Extract the (x, y) coordinate from the center of the cell holding the provided text.  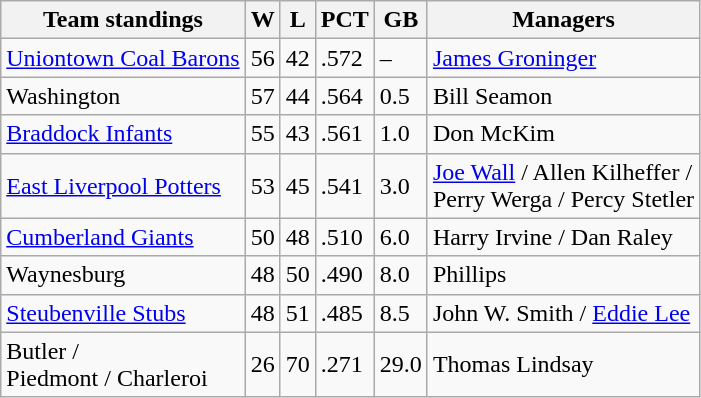
Uniontown Coal Barons (123, 58)
Managers (563, 20)
East Liverpool Potters (123, 186)
PCT (344, 20)
55 (262, 134)
43 (298, 134)
– (400, 58)
3.0 (400, 186)
Butler / Piedmont / Charleroi (123, 364)
45 (298, 186)
56 (262, 58)
.490 (344, 275)
GB (400, 20)
Waynesburg (123, 275)
.485 (344, 313)
Harry Irvine / Dan Raley (563, 237)
51 (298, 313)
Don McKim (563, 134)
.572 (344, 58)
W (262, 20)
.510 (344, 237)
8.5 (400, 313)
.541 (344, 186)
29.0 (400, 364)
42 (298, 58)
70 (298, 364)
57 (262, 96)
Braddock Infants (123, 134)
6.0 (400, 237)
26 (262, 364)
8.0 (400, 275)
Thomas Lindsay (563, 364)
Phillips (563, 275)
Bill Seamon (563, 96)
0.5 (400, 96)
James Groninger (563, 58)
John W. Smith / Eddie Lee (563, 313)
Joe Wall / Allen Kilheffer / Perry Werga / Percy Stetler (563, 186)
.561 (344, 134)
44 (298, 96)
Team standings (123, 20)
Steubenville Stubs (123, 313)
.271 (344, 364)
53 (262, 186)
1.0 (400, 134)
L (298, 20)
.564 (344, 96)
Cumberland Giants (123, 237)
Washington (123, 96)
